Pinpoint the cell where the given text exists, returning its (x, y) midpoint coordinate. 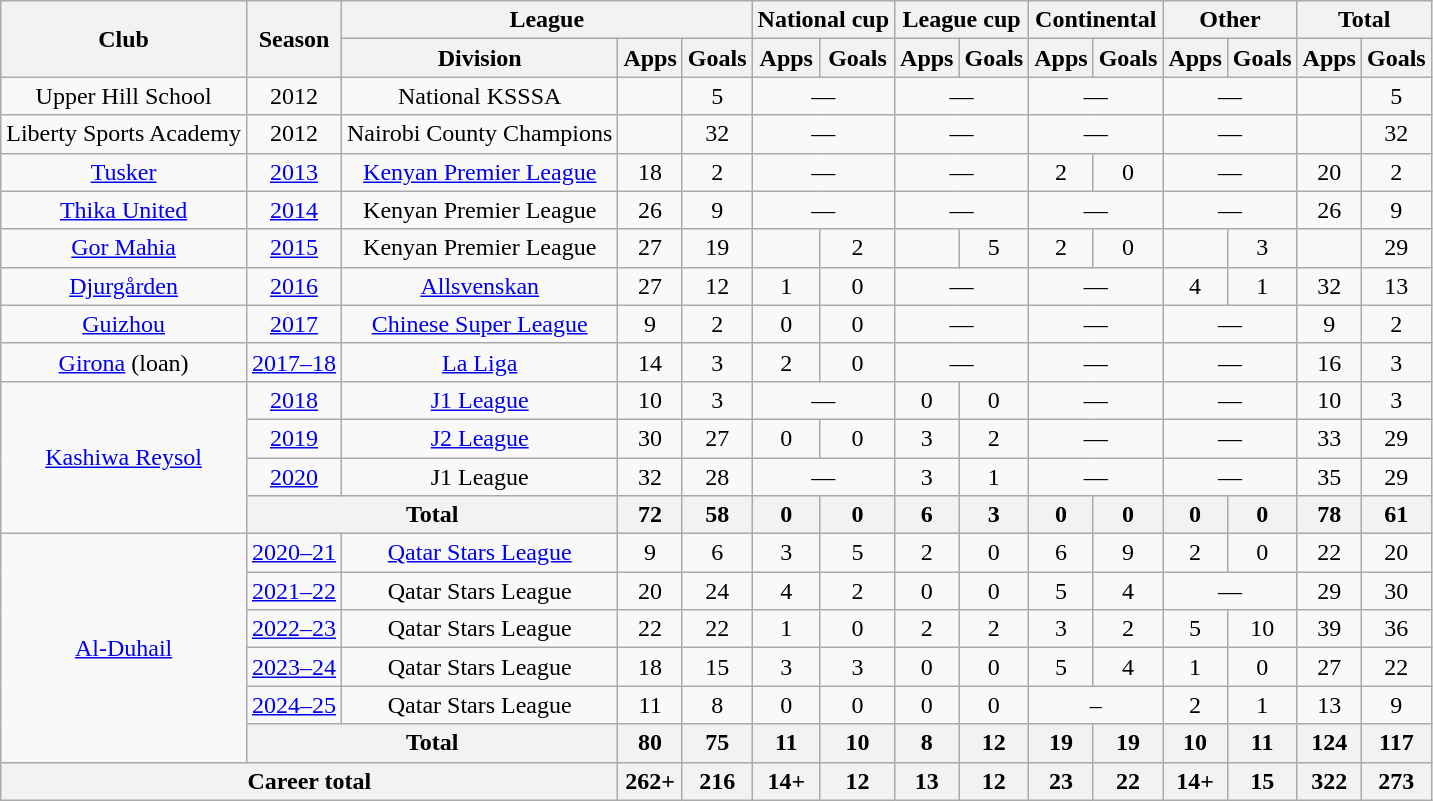
61 (1396, 515)
League cup (962, 20)
2020 (294, 477)
Season (294, 39)
Allsvenskan (480, 286)
262+ (650, 781)
Al-Duhail (124, 648)
80 (650, 743)
Djurgården (124, 286)
216 (717, 781)
National KSSSA (480, 96)
24 (717, 591)
75 (717, 743)
2017–18 (294, 362)
2024–25 (294, 705)
33 (1329, 438)
2014 (294, 210)
2021–22 (294, 591)
– (1096, 705)
39 (1329, 629)
Other (1230, 20)
Division (480, 58)
72 (650, 515)
28 (717, 477)
Gor Mahia (124, 248)
Chinese Super League (480, 324)
2016 (294, 286)
2022–23 (294, 629)
Thika United (124, 210)
La Liga (480, 362)
16 (1329, 362)
Kashiwa Reysol (124, 457)
2019 (294, 438)
14 (650, 362)
273 (1396, 781)
2017 (294, 324)
35 (1329, 477)
2023–24 (294, 667)
Nairobi County Champions (480, 134)
124 (1329, 743)
58 (717, 515)
2018 (294, 400)
36 (1396, 629)
Guizhou (124, 324)
J2 League (480, 438)
322 (1329, 781)
2013 (294, 172)
117 (1396, 743)
Continental (1096, 20)
National cup (823, 20)
23 (1061, 781)
Girona (loan) (124, 362)
Upper Hill School (124, 96)
League (548, 20)
Club (124, 39)
Liberty Sports Academy (124, 134)
Career total (310, 781)
78 (1329, 515)
2020–21 (294, 553)
2015 (294, 248)
Tusker (124, 172)
